Search for the cell housing the specified text and yield its [X, Y] center coordinate. 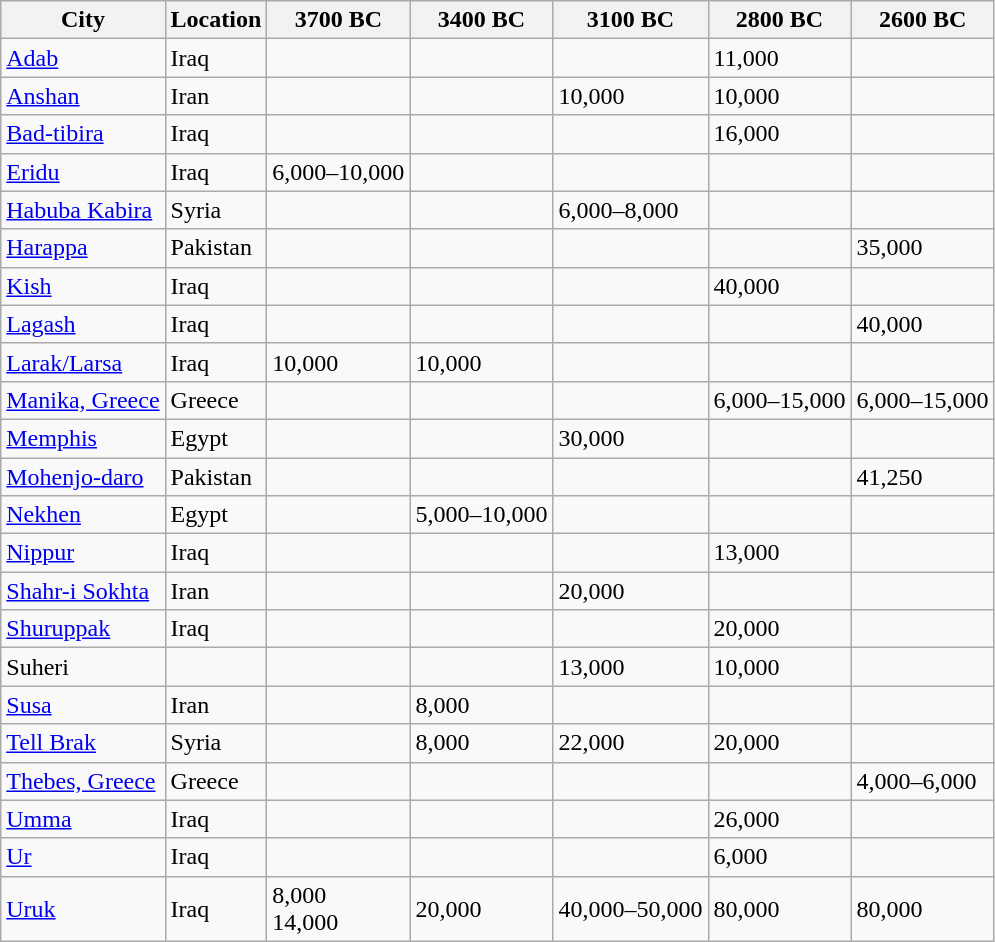
40,000–50,000 [630, 908]
3100 BC [630, 20]
Ur [83, 857]
Thebes, Greece [83, 781]
41,250 [922, 477]
Shuruppak [83, 629]
Uruk [83, 908]
Anshan [83, 96]
Nippur [83, 553]
City [83, 20]
Kish [83, 286]
Shahr-i Sokhta [83, 591]
22,000 [630, 743]
Tell Brak [83, 743]
16,000 [780, 134]
26,000 [780, 819]
30,000 [630, 438]
4,000–6,000 [922, 781]
Mohenjo-daro [83, 477]
Larak/Larsa [83, 362]
Eridu [83, 172]
6,000 [780, 857]
Harappa [83, 248]
8,00014,000 [338, 908]
5,000–10,000 [482, 515]
2800 BC [780, 20]
6,000–10,000 [338, 172]
Habuba Kabira [83, 210]
3400 BC [482, 20]
Lagash [83, 324]
Nekhen [83, 515]
Memphis [83, 438]
3700 BC [338, 20]
Adab [83, 58]
Susa [83, 705]
35,000 [922, 248]
2600 BC [922, 20]
6,000–8,000 [630, 210]
Umma [83, 819]
11,000 [780, 58]
Bad-tibira [83, 134]
Suheri [83, 667]
Manika, Greece [83, 400]
Location [216, 20]
